Return the (X, Y) coordinate for the center point of the cell that contains the specified text.  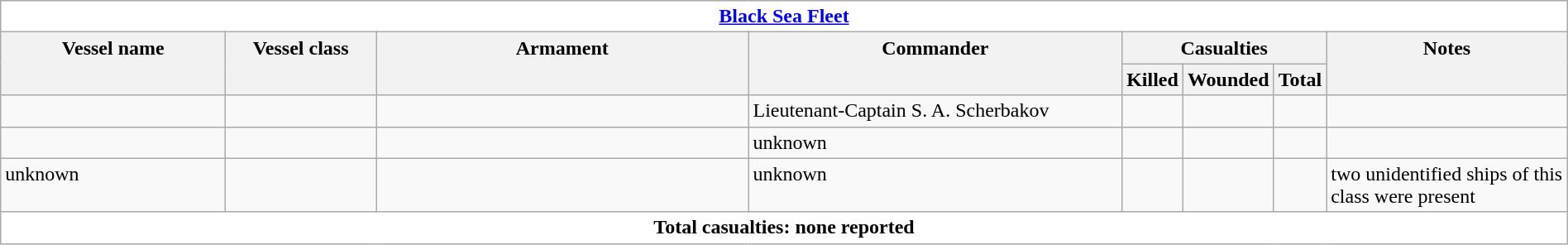
Vessel name (113, 64)
Casualties (1224, 48)
Commander (935, 64)
Notes (1447, 64)
Wounded (1228, 79)
Black Sea Fleet (784, 17)
Vessel class (301, 64)
Lieutenant-Captain S. A. Scherbakov (935, 111)
Armament (562, 64)
Total (1300, 79)
Killed (1153, 79)
Total casualties: none reported (784, 228)
two unidentified ships of this class were present (1447, 185)
